For the text-containing cell, return its midpoint in (x, y) coordinate format. 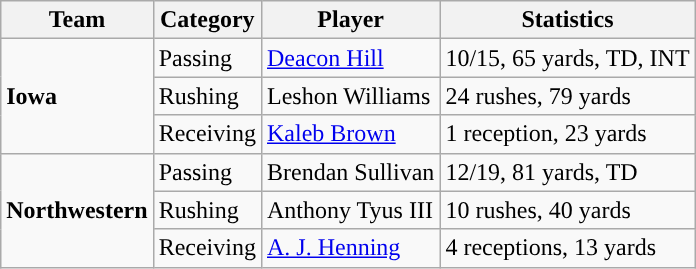
Kaleb Brown (350, 134)
10 rushes, 40 yards (568, 210)
10/15, 65 yards, TD, INT (568, 58)
1 reception, 23 yards (568, 134)
A. J. Henning (350, 248)
Leshon Williams (350, 96)
Anthony Tyus III (350, 210)
Category (207, 20)
4 receptions, 13 yards (568, 248)
12/19, 81 yards, TD (568, 172)
Northwestern (77, 210)
24 rushes, 79 yards (568, 96)
Deacon Hill (350, 58)
Team (77, 20)
Player (350, 20)
Brendan Sullivan (350, 172)
Iowa (77, 96)
Statistics (568, 20)
